Identify which cell holds the provided text, then report its [x, y] central coordinate. 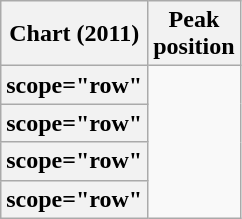
Chart (2011) [74, 34]
Peakposition [194, 34]
